Extract the [X, Y] coordinate from the center of the cell holding the provided text.  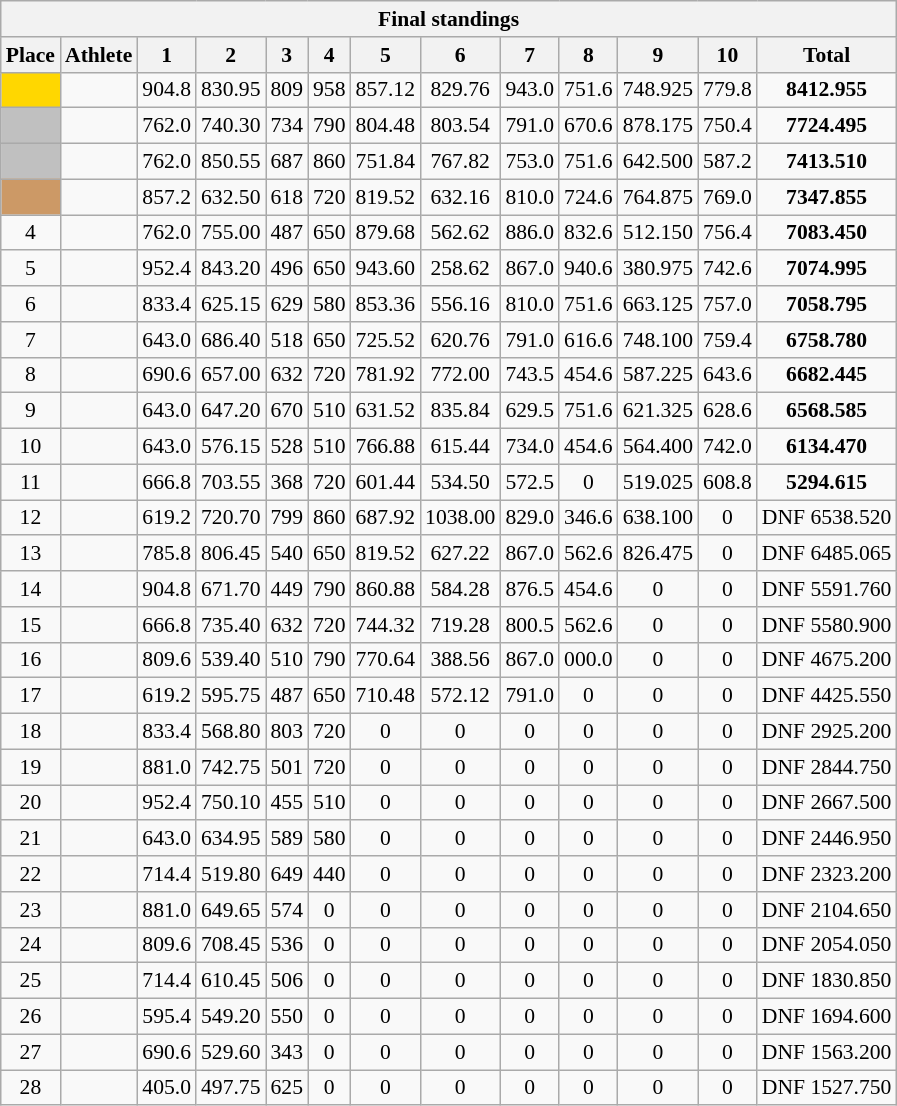
785.8 [166, 554]
857.12 [386, 90]
1038.00 [460, 518]
Place [30, 55]
587.225 [658, 375]
879.68 [386, 233]
767.82 [460, 162]
14 [30, 589]
663.125 [658, 304]
799 [288, 518]
19 [30, 767]
DNF 5580.900 [827, 625]
6758.780 [827, 340]
748.925 [658, 90]
518 [288, 340]
2 [230, 55]
670.6 [588, 126]
27 [30, 1052]
536 [288, 945]
549.20 [230, 1017]
750.10 [230, 803]
DNF 2667.500 [827, 803]
497.75 [230, 1088]
12 [30, 518]
710.48 [386, 696]
Athlete [98, 55]
572.12 [460, 696]
829.76 [460, 90]
958 [330, 90]
540 [288, 554]
562.62 [460, 233]
649.65 [230, 910]
744.32 [386, 625]
748.100 [658, 340]
779.8 [728, 90]
574 [288, 910]
DNF 2925.200 [827, 732]
584.28 [460, 589]
743.5 [530, 375]
7074.995 [827, 269]
3 [288, 55]
506 [288, 981]
512.150 [658, 233]
742.0 [728, 447]
DNF 2104.650 [827, 910]
440 [330, 874]
628.6 [728, 411]
16 [30, 660]
770.64 [386, 660]
556.16 [460, 304]
529.60 [230, 1052]
853.36 [386, 304]
539.40 [230, 660]
7413.510 [827, 162]
943.0 [530, 90]
832.6 [588, 233]
595.4 [166, 1017]
5294.615 [827, 482]
803 [288, 732]
21 [30, 839]
629.5 [530, 411]
DNF 1527.750 [827, 1088]
876.5 [530, 589]
7058.795 [827, 304]
843.20 [230, 269]
DNF 1563.200 [827, 1052]
618 [288, 197]
343 [288, 1052]
634.95 [230, 839]
DNF 6485.065 [827, 554]
15 [30, 625]
686.40 [230, 340]
830.95 [230, 90]
806.45 [230, 554]
534.50 [460, 482]
878.175 [658, 126]
25 [30, 981]
DNF 6538.520 [827, 518]
616.6 [588, 340]
615.44 [460, 447]
24 [30, 945]
368 [288, 482]
519.80 [230, 874]
DNF 1694.600 [827, 1017]
670 [288, 411]
632.16 [460, 197]
595.75 [230, 696]
755.00 [230, 233]
1 [166, 55]
550 [288, 1017]
860.88 [386, 589]
753.0 [530, 162]
8412.955 [827, 90]
620.76 [460, 340]
576.15 [230, 447]
742.75 [230, 767]
708.45 [230, 945]
22 [30, 874]
601.44 [386, 482]
455 [288, 803]
757.0 [728, 304]
756.4 [728, 233]
572.5 [530, 482]
625 [288, 1088]
629 [288, 304]
671.70 [230, 589]
803.54 [460, 126]
Total [827, 55]
638.100 [658, 518]
826.475 [658, 554]
519.025 [658, 482]
589 [288, 839]
568.80 [230, 732]
835.84 [460, 411]
23 [30, 910]
657.00 [230, 375]
631.52 [386, 411]
687.92 [386, 518]
Final standings [449, 19]
621.325 [658, 411]
647.20 [230, 411]
6568.585 [827, 411]
750.4 [728, 126]
20 [30, 803]
587.2 [728, 162]
6682.445 [827, 375]
703.55 [230, 482]
764.875 [658, 197]
7083.450 [827, 233]
642.500 [658, 162]
725.52 [386, 340]
829.0 [530, 518]
DNF 2844.750 [827, 767]
449 [288, 589]
809 [288, 90]
6134.470 [827, 447]
734.0 [530, 447]
258.62 [460, 269]
772.00 [460, 375]
751.84 [386, 162]
766.88 [386, 447]
DNF 2446.950 [827, 839]
719.28 [460, 625]
625.15 [230, 304]
DNF 5591.760 [827, 589]
11 [30, 482]
857.2 [166, 197]
687 [288, 162]
564.400 [658, 447]
940.6 [588, 269]
804.48 [386, 126]
DNF 2323.200 [827, 874]
742.6 [728, 269]
405.0 [166, 1088]
781.92 [386, 375]
380.975 [658, 269]
388.56 [460, 660]
346.6 [588, 518]
496 [288, 269]
000.0 [588, 660]
643.6 [728, 375]
610.45 [230, 981]
886.0 [530, 233]
7724.495 [827, 126]
943.60 [386, 269]
17 [30, 696]
632.50 [230, 197]
18 [30, 732]
724.6 [588, 197]
740.30 [230, 126]
627.22 [460, 554]
608.8 [728, 482]
13 [30, 554]
528 [288, 447]
DNF 2054.050 [827, 945]
800.5 [530, 625]
DNF 4425.550 [827, 696]
501 [288, 767]
26 [30, 1017]
759.4 [728, 340]
DNF 1830.850 [827, 981]
734 [288, 126]
720.70 [230, 518]
7347.855 [827, 197]
850.55 [230, 162]
769.0 [728, 197]
28 [30, 1088]
649 [288, 874]
735.40 [230, 625]
DNF 4675.200 [827, 660]
